Detect which cell encompasses the target text, then output its [x, y] center coordinate. 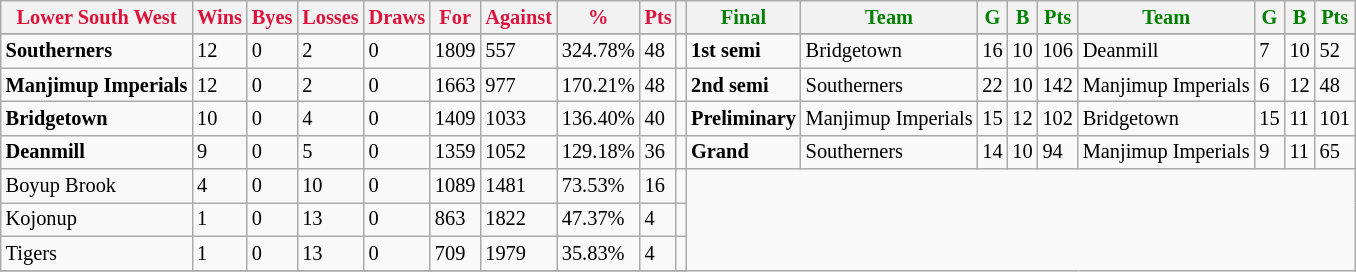
324.78% [598, 51]
52 [1335, 51]
Draws [397, 17]
863 [455, 219]
129.18% [598, 152]
1089 [455, 186]
Final [744, 17]
1481 [518, 186]
73.53% [598, 186]
136.40% [598, 118]
Grand [744, 152]
Preliminary [744, 118]
709 [455, 253]
7 [1270, 51]
Lower South West [96, 17]
Against [518, 17]
36 [658, 152]
35.83% [598, 253]
2nd semi [744, 85]
1822 [518, 219]
1663 [455, 85]
557 [518, 51]
1979 [518, 253]
% [598, 17]
106 [1058, 51]
977 [518, 85]
Kojonup [96, 219]
170.21% [598, 85]
94 [1058, 152]
47.37% [598, 219]
Boyup Brook [96, 186]
102 [1058, 118]
14 [992, 152]
6 [1270, 85]
65 [1335, 152]
5 [330, 152]
Losses [330, 17]
1st semi [744, 51]
1409 [455, 118]
40 [658, 118]
142 [1058, 85]
22 [992, 85]
Wins [220, 17]
101 [1335, 118]
1809 [455, 51]
1359 [455, 152]
1033 [518, 118]
1052 [518, 152]
For [455, 17]
Tigers [96, 253]
Byes [272, 17]
